Return (x, y) of the center of cell containing provided text 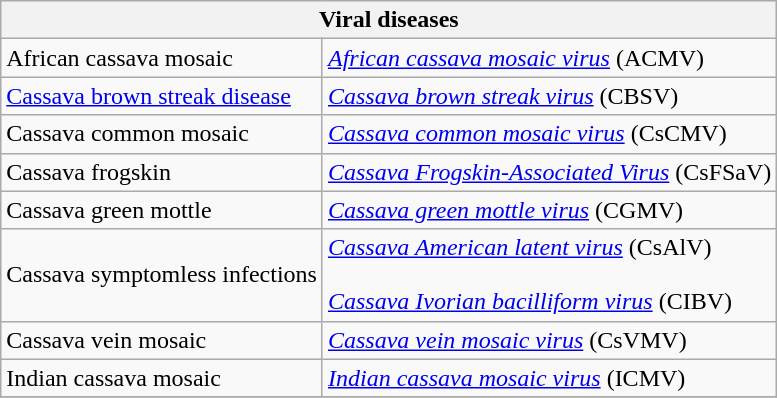
Indian cassava mosaic virus (ICMV) (549, 378)
Cassava common mosaic virus (CsCMV) (549, 134)
Cassava frogskin (162, 172)
African cassava mosaic (162, 58)
Cassava brown streak virus (CBSV) (549, 96)
Cassava green mottle (162, 210)
Cassava common mosaic (162, 134)
Cassava vein mosaic (162, 340)
Cassava Frogskin-Associated Virus (CsFSaV) (549, 172)
Cassava brown streak disease (162, 96)
Cassava American latent virus (CsAlV) Cassava Ivorian bacilliform virus (CIBV) (549, 275)
African cassava mosaic virus (ACMV) (549, 58)
Viral diseases (389, 20)
Indian cassava mosaic (162, 378)
Cassava vein mosaic virus (CsVMV) (549, 340)
Cassava symptomless infections (162, 275)
Cassava green mottle virus (CGMV) (549, 210)
